Identify which cell holds the provided text, then report its (X, Y) central coordinate. 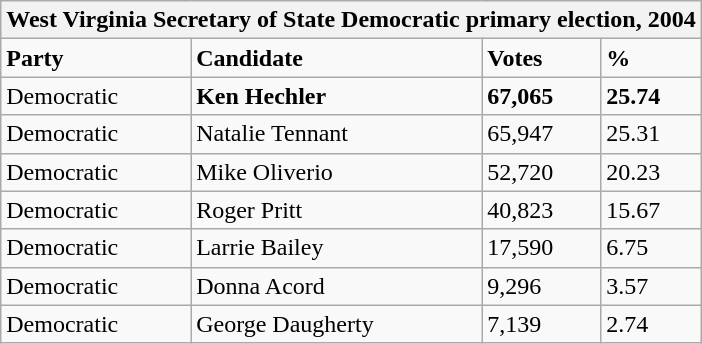
20.23 (651, 172)
25.31 (651, 134)
2.74 (651, 324)
25.74 (651, 96)
Roger Pritt (336, 210)
Mike Oliverio (336, 172)
7,139 (542, 324)
Ken Hechler (336, 96)
65,947 (542, 134)
15.67 (651, 210)
40,823 (542, 210)
George Daugherty (336, 324)
Natalie Tennant (336, 134)
9,296 (542, 286)
17,590 (542, 248)
Votes (542, 58)
% (651, 58)
Larrie Bailey (336, 248)
6.75 (651, 248)
Candidate (336, 58)
Party (96, 58)
52,720 (542, 172)
Donna Acord (336, 286)
3.57 (651, 286)
67,065 (542, 96)
West Virginia Secretary of State Democratic primary election, 2004 (351, 20)
